Output the (x, y) coordinate of the center of the cell containing the given text.  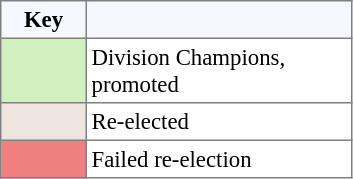
Division Champions, promoted (219, 70)
Failed re-election (219, 159)
Re-elected (219, 122)
Key (44, 20)
